Pinpoint the cell where the given text exists, returning its [x, y] midpoint coordinate. 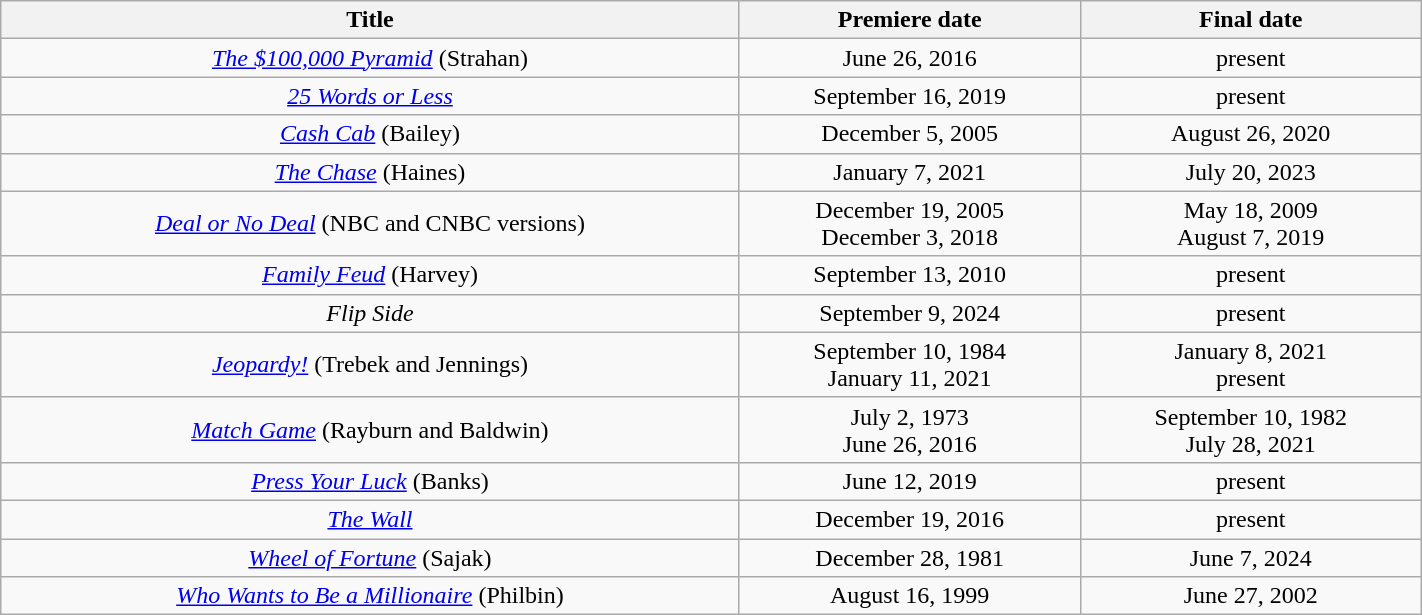
July 2, 1973 June 26, 2016 [910, 430]
August 26, 2020 [1250, 134]
Who Wants to Be a Millionaire (Philbin) [370, 596]
Press Your Luck (Banks) [370, 481]
Final date [1250, 20]
Title [370, 20]
Wheel of Fortune (Sajak) [370, 557]
Jeopardy! (Trebek and Jennings) [370, 364]
September 13, 2010 [910, 275]
September 10, 1984 January 11, 2021 [910, 364]
June 7, 2024 [1250, 557]
Premiere date [910, 20]
January 7, 2021 [910, 172]
September 10, 1982 July 28, 2021 [1250, 430]
The Chase (Haines) [370, 172]
June 26, 2016 [910, 58]
January 8, 2021 present [1250, 364]
September 16, 2019 [910, 96]
December 19, 2016 [910, 519]
June 27, 2002 [1250, 596]
Flip Side [370, 313]
Cash Cab (Bailey) [370, 134]
June 12, 2019 [910, 481]
September 9, 2024 [910, 313]
December 28, 1981 [910, 557]
Match Game (Rayburn and Baldwin) [370, 430]
July 20, 2023 [1250, 172]
August 16, 1999 [910, 596]
Deal or No Deal (NBC and CNBC versions) [370, 224]
May 18, 2009 August 7, 2019 [1250, 224]
December 19, 2005 December 3, 2018 [910, 224]
The $100,000 Pyramid (Strahan) [370, 58]
December 5, 2005 [910, 134]
Family Feud (Harvey) [370, 275]
The Wall [370, 519]
25 Words or Less [370, 96]
